Detect which cell encompasses the target text, then output its [X, Y] center coordinate. 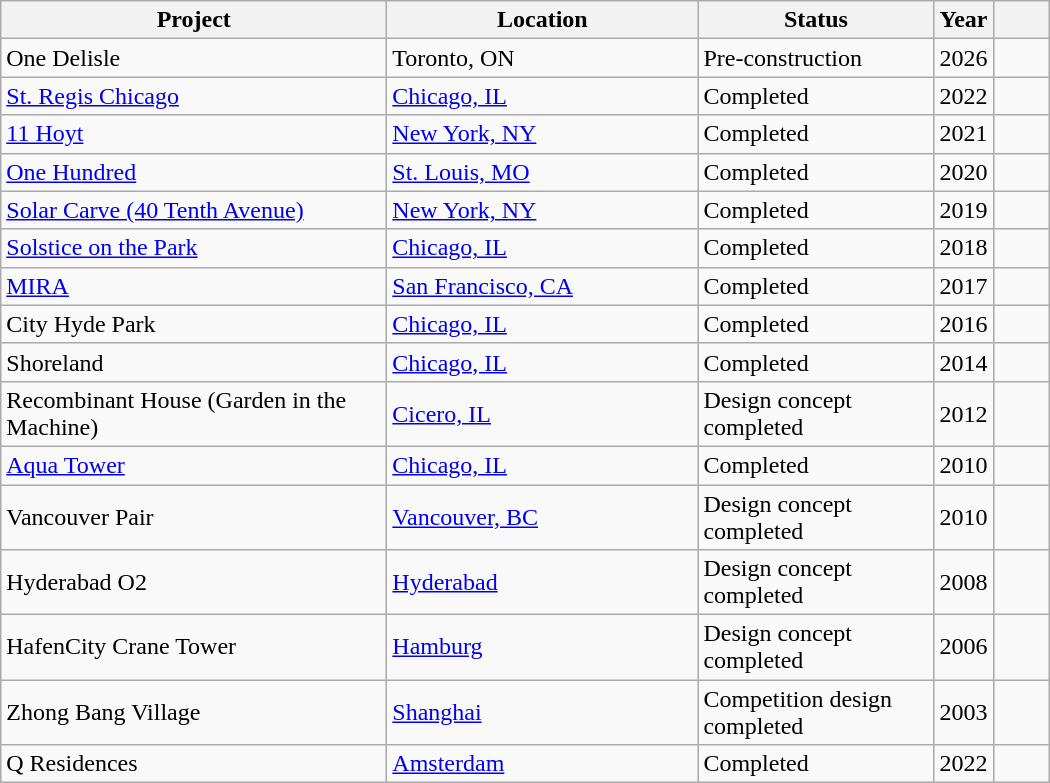
Solstice on the Park [194, 248]
Year [964, 20]
Hyderabad [542, 582]
11 Hoyt [194, 134]
Status [816, 20]
Competition design completed [816, 712]
2008 [964, 582]
St. Regis Chicago [194, 96]
2014 [964, 362]
St. Louis, MO [542, 172]
Pre-construction [816, 58]
MIRA [194, 286]
Cicero, IL [542, 414]
Project [194, 20]
Amsterdam [542, 764]
2019 [964, 210]
2018 [964, 248]
Solar Carve (40 Tenth Avenue) [194, 210]
One Delisle [194, 58]
Shanghai [542, 712]
Shoreland [194, 362]
One Hundred [194, 172]
2012 [964, 414]
Hamburg [542, 648]
Toronto, ON [542, 58]
Vancouver, BC [542, 516]
Aqua Tower [194, 465]
2020 [964, 172]
Hyderabad O2 [194, 582]
Recombinant House (Garden in the Machine) [194, 414]
HafenCity Crane Tower [194, 648]
2016 [964, 324]
City Hyde Park [194, 324]
Zhong Bang Village [194, 712]
2026 [964, 58]
2021 [964, 134]
Q Residences [194, 764]
Location [542, 20]
2017 [964, 286]
2006 [964, 648]
Vancouver Pair [194, 516]
San Francisco, CA [542, 286]
2003 [964, 712]
